From the cell containing the given text, extract its center point as [x, y] coordinate. 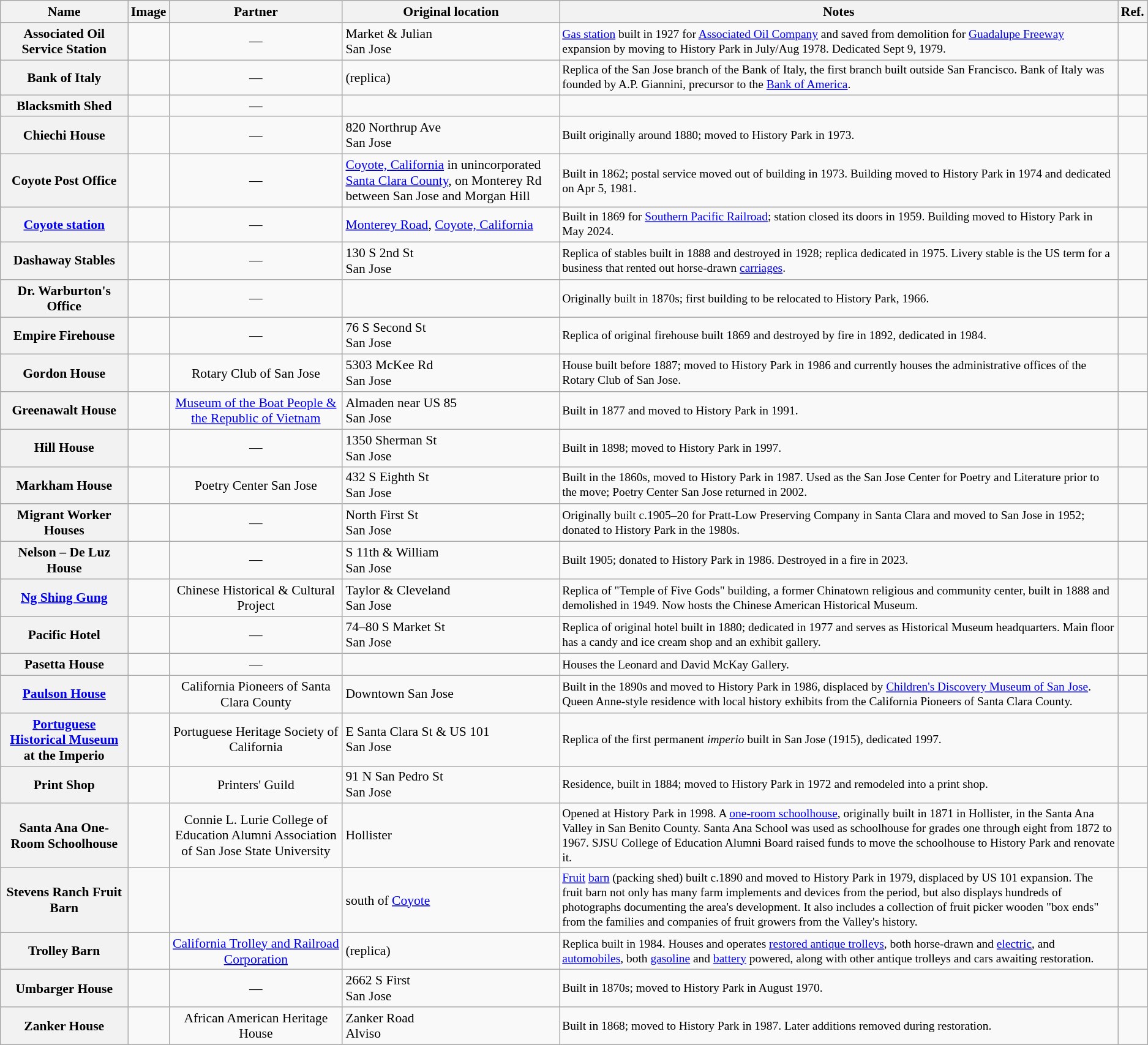
Bank of Italy [64, 77]
Print Shop [64, 785]
E Santa Clara St & US 101San Jose [451, 740]
Almaden near US 85San Jose [451, 410]
Monterey Road, Coyote, California [451, 224]
Replica of original firehouse built 1869 and destroyed by fire in 1892, dedicated in 1984. [839, 335]
Market & JulianSan Jose [451, 42]
Partner [256, 12]
76 S Second StSan Jose [451, 335]
Portuguese Heritage Society of California [256, 740]
130 S 2nd StSan Jose [451, 261]
820 Northrup AveSan Jose [451, 136]
Umbarger House [64, 988]
Dr. Warburton's Office [64, 299]
House built before 1887; moved to History Park in 1986 and currently houses the administrative offices of the Rotary Club of San Jose. [839, 373]
Greenawalt House [64, 410]
Built in 1877 and moved to History Park in 1991. [839, 410]
Migrant Worker Houses [64, 523]
Downtown San Jose [451, 694]
Name [64, 12]
Trolley Barn [64, 951]
Built in 1868; moved to History Park in 1987. Later additions removed during restoration. [839, 1026]
Ng Shing Gung [64, 597]
Originally built in 1870s; first building to be relocated to History Park, 1966. [839, 299]
Built in 1862; postal service moved out of building in 1973. Building moved to History Park in 1974 and dedicated on Apr 5, 1981. [839, 181]
1350 Sherman StSan Jose [451, 448]
Ref. [1133, 12]
south of Coyote [451, 900]
California Trolley and Railroad Corporation [256, 951]
Built originally around 1880; moved to History Park in 1973. [839, 136]
Taylor & ClevelandSan Jose [451, 597]
Blacksmith Shed [64, 106]
Built in 1870s; moved to History Park in August 1970. [839, 988]
Connie L. Lurie College of Education Alumni Association of San Jose State University [256, 836]
Replica of the first permanent imperio built in San Jose (1915), dedicated 1997. [839, 740]
Coyote, California in unincorporated Santa Clara County, on Monterey Rd between San Jose and Morgan Hill [451, 181]
Hill House [64, 448]
Coyote Post Office [64, 181]
S 11th & WilliamSan Jose [451, 561]
Portuguese Historical Museum at the Imperio [64, 740]
Chiechi House [64, 136]
2662 S FirstSan Jose [451, 988]
Markham House [64, 485]
Printers' Guild [256, 785]
African American Heritage House [256, 1026]
Stevens Ranch Fruit Barn [64, 900]
Pasetta House [64, 665]
Original location [451, 12]
Residence, built in 1884; moved to History Park in 1972 and remodeled into a print shop. [839, 785]
Built in 1869 for Southern Pacific Railroad; station closed its doors in 1959. Building moved to History Park in May 2024. [839, 224]
Zanker House [64, 1026]
Notes [839, 12]
Zanker RoadAlviso [451, 1026]
Gordon House [64, 373]
Rotary Club of San Jose [256, 373]
Built 1905; donated to History Park in 1986. Destroyed in a fire in 2023. [839, 561]
432 S Eighth StSan Jose [451, 485]
Nelson – De Luz House [64, 561]
Paulson House [64, 694]
Hollister [451, 836]
Built in 1898; moved to History Park in 1997. [839, 448]
Museum of the Boat People & the Republic of Vietnam [256, 410]
Associated Oil Service Station [64, 42]
Houses the Leonard and David McKay Gallery. [839, 665]
Poetry Center San Jose [256, 485]
Originally built c.1905–20 for Pratt-Low Preserving Company in Santa Clara and moved to San Jose in 1952; donated to History Park in the 1980s. [839, 523]
Coyote station [64, 224]
Image [149, 12]
Empire Firehouse [64, 335]
California Pioneers of Santa Clara County [256, 694]
Pacific Hotel [64, 635]
North First StSan Jose [451, 523]
91 N San Pedro StSan Jose [451, 785]
Dashaway Stables [64, 261]
74–80 S Market StSan Jose [451, 635]
Chinese Historical & Cultural Project [256, 597]
Santa Ana One-Room Schoolhouse [64, 836]
5303 McKee RdSan Jose [451, 373]
